Scan for the cell matching the given text and deliver its [X, Y] coordinate at center. 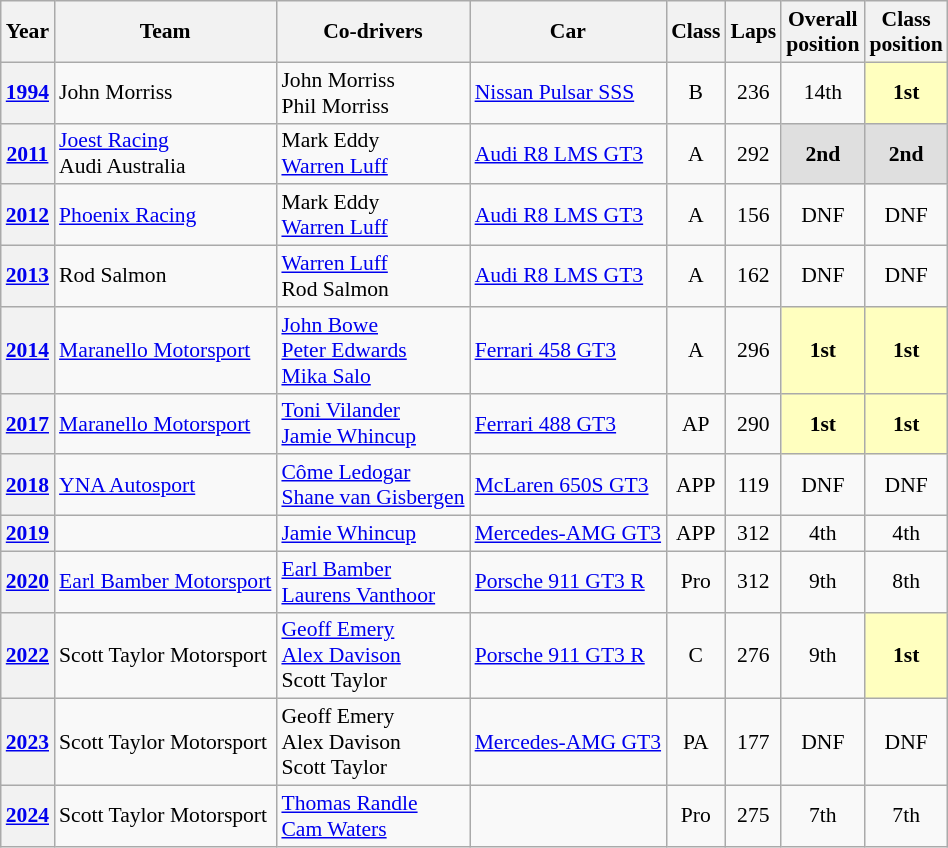
Nissan Pulsar SSS [568, 92]
2011 [28, 154]
Car [568, 32]
Overallposition [822, 32]
2014 [28, 350]
2019 [28, 534]
162 [753, 276]
Ferrari 458 GT3 [568, 350]
2018 [28, 486]
Joest Racing Audi Australia [165, 154]
1994 [28, 92]
236 [753, 92]
2012 [28, 216]
2022 [28, 656]
John Morriss [165, 92]
14th [822, 92]
275 [753, 816]
Co-drivers [372, 32]
Rod Salmon [165, 276]
2024 [28, 816]
Côme Ledogar Shane van Gisbergen [372, 486]
2020 [28, 582]
292 [753, 154]
Earl Bamber Laurens Vanthoor [372, 582]
B [696, 92]
2013 [28, 276]
177 [753, 742]
Class [696, 32]
Thomas Randle Cam Waters [372, 816]
Jamie Whincup [372, 534]
2023 [28, 742]
290 [753, 424]
John Morriss Phil Morriss [372, 92]
8th [906, 582]
Year [28, 32]
John Bowe Peter Edwards Mika Salo [372, 350]
119 [753, 486]
156 [753, 216]
C [696, 656]
Laps [753, 32]
296 [753, 350]
Classposition [906, 32]
Ferrari 488 GT3 [568, 424]
Phoenix Racing [165, 216]
Team [165, 32]
Toni Vilander Jamie Whincup [372, 424]
AP [696, 424]
276 [753, 656]
PA [696, 742]
Warren Luff Rod Salmon [372, 276]
McLaren 650S GT3 [568, 486]
Earl Bamber Motorsport [165, 582]
YNA Autosport [165, 486]
2017 [28, 424]
